For the text-containing cell, return its midpoint in (X, Y) coordinate format. 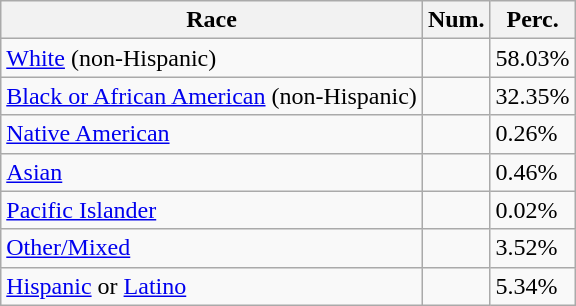
Asian (212, 172)
0.46% (532, 172)
0.02% (532, 210)
58.03% (532, 58)
0.26% (532, 134)
Hispanic or Latino (212, 286)
3.52% (532, 248)
Black or African American (non-Hispanic) (212, 96)
5.34% (532, 286)
Pacific Islander (212, 210)
Num. (456, 20)
White (non-Hispanic) (212, 58)
Other/Mixed (212, 248)
Race (212, 20)
Perc. (532, 20)
Native American (212, 134)
32.35% (532, 96)
